Identify which cell holds the provided text, then report its (x, y) central coordinate. 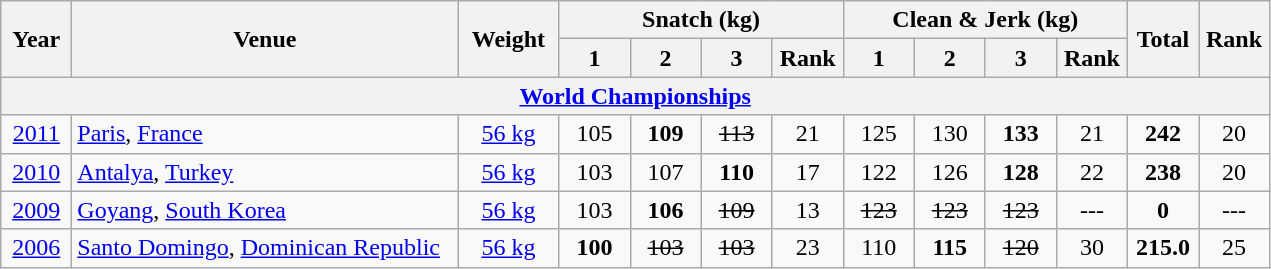
Year (36, 39)
Weight (508, 39)
2009 (36, 210)
215.0 (1162, 248)
Santo Domingo, Dominican Republic (265, 248)
Total (1162, 39)
World Championships (636, 96)
0 (1162, 210)
128 (1020, 172)
107 (666, 172)
Clean & Jerk (kg) (985, 20)
120 (1020, 248)
2011 (36, 134)
13 (808, 210)
130 (950, 134)
Goyang, South Korea (265, 210)
22 (1092, 172)
2010 (36, 172)
Antalya, Turkey (265, 172)
2006 (36, 248)
17 (808, 172)
126 (950, 172)
Paris, France (265, 134)
Snatch (kg) (701, 20)
100 (594, 248)
113 (736, 134)
30 (1092, 248)
Venue (265, 39)
242 (1162, 134)
23 (808, 248)
115 (950, 248)
122 (878, 172)
125 (878, 134)
105 (594, 134)
106 (666, 210)
238 (1162, 172)
133 (1020, 134)
25 (1234, 248)
